Return (x, y) of the center of cell containing provided text 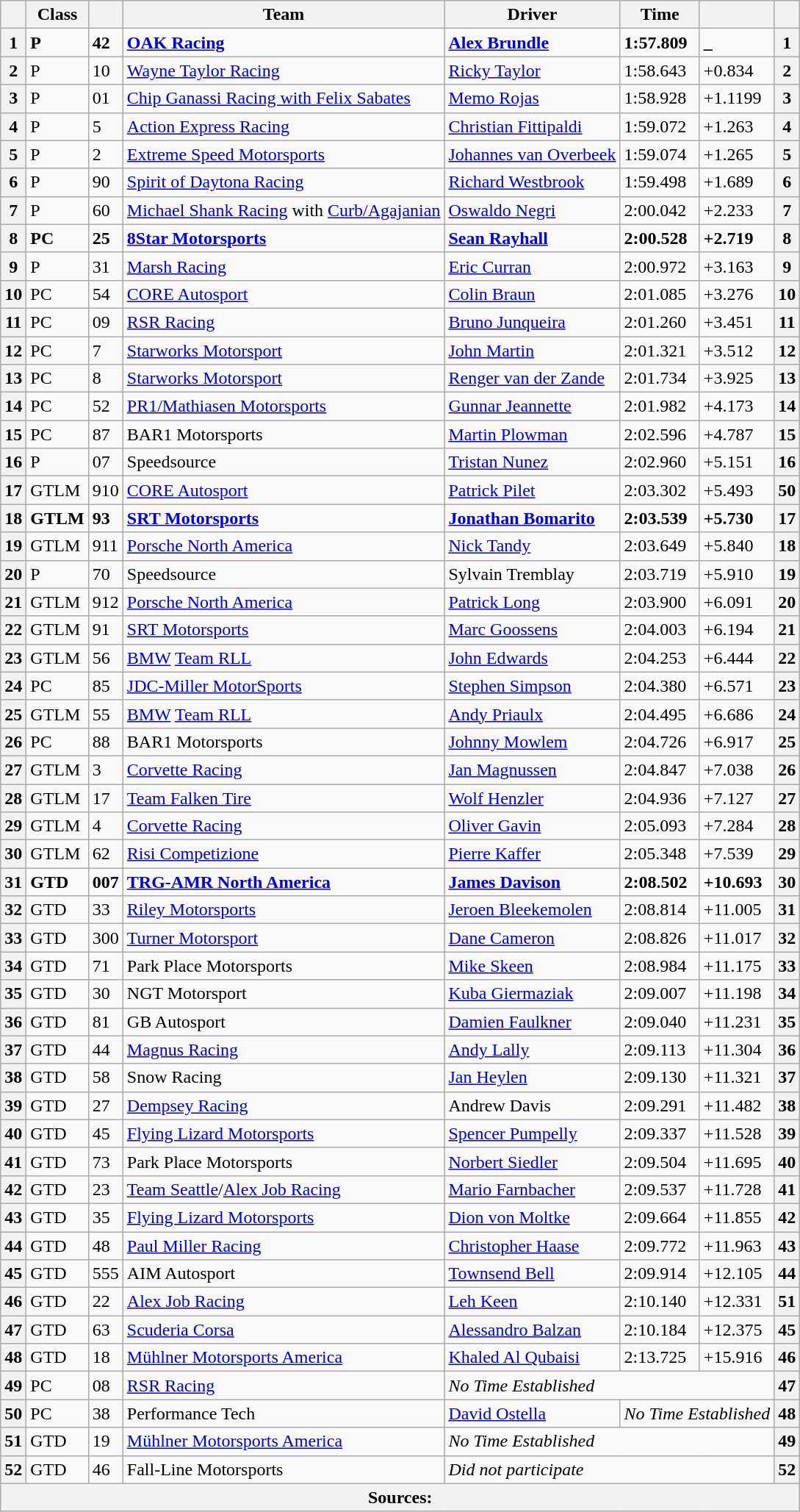
56 (106, 658)
2:00.972 (660, 266)
2:04.495 (660, 714)
73 (106, 1161)
71 (106, 966)
+1.689 (736, 182)
Chip Ganassi Racing with Felix Sabates (284, 98)
+11.963 (736, 1246)
60 (106, 210)
Johannes van Overbeek (532, 154)
Jonathan Bomarito (532, 518)
87 (106, 434)
PR1/Mathiasen Motorsports (284, 406)
Risi Competizione (284, 854)
Team Falken Tire (284, 798)
+3.163 (736, 266)
90 (106, 182)
912 (106, 602)
2:09.772 (660, 1246)
OAK Racing (284, 43)
2:04.380 (660, 686)
2:09.914 (660, 1274)
93 (106, 518)
2:05.093 (660, 826)
2:01.734 (660, 379)
Sources: (400, 1497)
Norbert Siedler (532, 1161)
_ (736, 43)
+15.916 (736, 1358)
Jeroen Bleekemolen (532, 910)
2:03.649 (660, 546)
Dane Cameron (532, 938)
+11.482 (736, 1106)
+11.005 (736, 910)
+12.105 (736, 1274)
2:08.814 (660, 910)
+11.304 (736, 1050)
Oliver Gavin (532, 826)
2:03.302 (660, 490)
Christian Fittipaldi (532, 126)
Jan Magnussen (532, 770)
+11.321 (736, 1078)
+3.925 (736, 379)
Andrew Davis (532, 1106)
Wayne Taylor Racing (284, 71)
Class (57, 15)
Khaled Al Qubaisi (532, 1358)
Riley Motorsports (284, 910)
911 (106, 546)
Performance Tech (284, 1414)
2:10.140 (660, 1302)
54 (106, 294)
Andy Lally (532, 1050)
+12.331 (736, 1302)
Patrick Pilet (532, 490)
2:09.040 (660, 1022)
Martin Plowman (532, 434)
Colin Braun (532, 294)
Michael Shank Racing with Curb/Agajanian (284, 210)
Turner Motorsport (284, 938)
Townsend Bell (532, 1274)
Sylvain Tremblay (532, 574)
1:58.928 (660, 98)
+7.284 (736, 826)
Bruno Junqueira (532, 322)
2:09.130 (660, 1078)
+6.444 (736, 658)
JDC-Miller MotorSports (284, 686)
Paul Miller Racing (284, 1246)
Gunnar Jeannette (532, 406)
+11.198 (736, 994)
Alex Job Racing (284, 1302)
85 (106, 686)
+10.693 (736, 882)
2:03.719 (660, 574)
62 (106, 854)
2:09.537 (660, 1189)
Time (660, 15)
Ricky Taylor (532, 71)
David Ostella (532, 1414)
2:09.291 (660, 1106)
+3.512 (736, 351)
+1.263 (736, 126)
Andy Priaulx (532, 714)
Team Seattle/Alex Job Racing (284, 1189)
Christopher Haase (532, 1246)
+7.038 (736, 770)
Magnus Racing (284, 1050)
555 (106, 1274)
2:02.960 (660, 462)
2:00.042 (660, 210)
300 (106, 938)
2:04.253 (660, 658)
2:09.664 (660, 1217)
Alessandro Balzan (532, 1330)
Sean Rayhall (532, 238)
2:13.725 (660, 1358)
Nick Tandy (532, 546)
Johnny Mowlem (532, 742)
Dion von Moltke (532, 1217)
+5.910 (736, 574)
Alex Brundle (532, 43)
2:01.260 (660, 322)
Memo Rojas (532, 98)
Action Express Racing (284, 126)
2:05.348 (660, 854)
+1.265 (736, 154)
+6.917 (736, 742)
07 (106, 462)
Damien Faulkner (532, 1022)
09 (106, 322)
+6.091 (736, 602)
58 (106, 1078)
James Davison (532, 882)
Stephen Simpson (532, 686)
NGT Motorsport (284, 994)
Driver (532, 15)
TRG-AMR North America (284, 882)
+6.571 (736, 686)
1:57.809 (660, 43)
+5.840 (736, 546)
+11.728 (736, 1189)
+12.375 (736, 1330)
+0.834 (736, 71)
Renger van der Zande (532, 379)
Fall-Line Motorsports (284, 1469)
2:10.184 (660, 1330)
55 (106, 714)
2:09.337 (660, 1133)
AIM Autosport (284, 1274)
Spencer Pumpelly (532, 1133)
Leh Keen (532, 1302)
+2.719 (736, 238)
2:02.596 (660, 434)
+7.539 (736, 854)
Extreme Speed Motorsports (284, 154)
+4.173 (736, 406)
Spirit of Daytona Racing (284, 182)
007 (106, 882)
Pierre Kaffer (532, 854)
Patrick Long (532, 602)
Eric Curran (532, 266)
+6.194 (736, 630)
GB Autosport (284, 1022)
Marsh Racing (284, 266)
2:01.982 (660, 406)
Kuba Giermaziak (532, 994)
+11.528 (736, 1133)
2:03.900 (660, 602)
70 (106, 574)
+11.231 (736, 1022)
Tristan Nunez (532, 462)
Wolf Henzler (532, 798)
2:08.984 (660, 966)
2:00.528 (660, 238)
2:03.539 (660, 518)
+11.855 (736, 1217)
1:58.643 (660, 71)
2:09.113 (660, 1050)
John Martin (532, 351)
01 (106, 98)
+11.175 (736, 966)
+3.276 (736, 294)
1:59.072 (660, 126)
Scuderia Corsa (284, 1330)
Marc Goossens (532, 630)
+5.493 (736, 490)
2:04.726 (660, 742)
Did not participate (610, 1469)
+1.1199 (736, 98)
2:08.826 (660, 938)
2:09.007 (660, 994)
John Edwards (532, 658)
2:04.003 (660, 630)
Dempsey Racing (284, 1106)
2:04.847 (660, 770)
63 (106, 1330)
910 (106, 490)
Jan Heylen (532, 1078)
08 (106, 1386)
2:08.502 (660, 882)
2:01.085 (660, 294)
1:59.498 (660, 182)
+11.695 (736, 1161)
+5.730 (736, 518)
+6.686 (736, 714)
88 (106, 742)
Snow Racing (284, 1078)
+4.787 (736, 434)
+2.233 (736, 210)
91 (106, 630)
+11.017 (736, 938)
+5.151 (736, 462)
2:01.321 (660, 351)
2:09.504 (660, 1161)
2:04.936 (660, 798)
Oswaldo Negri (532, 210)
Mario Farnbacher (532, 1189)
Team (284, 15)
+3.451 (736, 322)
8Star Motorsports (284, 238)
+7.127 (736, 798)
Mike Skeen (532, 966)
1:59.074 (660, 154)
81 (106, 1022)
Richard Westbrook (532, 182)
